Return the (x, y) coordinate for the center point of the cell that contains the specified text.  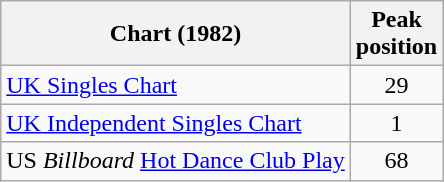
Chart (1982) (176, 34)
68 (396, 161)
UK Singles Chart (176, 85)
UK Independent Singles Chart (176, 123)
1 (396, 123)
29 (396, 85)
Peakposition (396, 34)
US Billboard Hot Dance Club Play (176, 161)
